Detect which cell encompasses the target text, then output its [x, y] center coordinate. 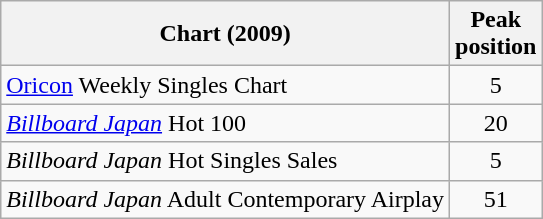
Chart (2009) [226, 34]
Billboard Japan Hot 100 [226, 123]
Billboard Japan Adult Contemporary Airplay [226, 199]
51 [496, 199]
Oricon Weekly Singles Chart [226, 85]
20 [496, 123]
Peakposition [496, 34]
Billboard Japan Hot Singles Sales [226, 161]
